Provide the (x, y) coordinate of the cell's center where the given text is located.  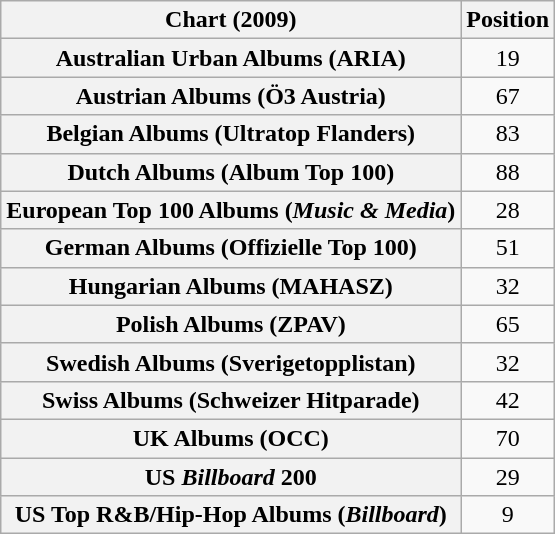
Position (508, 20)
Swiss Albums (Schweizer Hitparade) (231, 400)
Belgian Albums (Ultratop Flanders) (231, 134)
67 (508, 96)
US Top R&B/Hip-Hop Albums (Billboard) (231, 515)
Hungarian Albums (MAHASZ) (231, 286)
29 (508, 477)
Australian Urban Albums (ARIA) (231, 58)
28 (508, 210)
Chart (2009) (231, 20)
Dutch Albums (Album Top 100) (231, 172)
Austrian Albums (Ö3 Austria) (231, 96)
UK Albums (OCC) (231, 438)
83 (508, 134)
US Billboard 200 (231, 477)
51 (508, 248)
9 (508, 515)
German Albums (Offizielle Top 100) (231, 248)
70 (508, 438)
European Top 100 Albums (Music & Media) (231, 210)
42 (508, 400)
19 (508, 58)
Polish Albums (ZPAV) (231, 324)
88 (508, 172)
65 (508, 324)
Swedish Albums (Sverigetopplistan) (231, 362)
